Extract the (x, y) coordinate from the center of the cell holding the provided text.  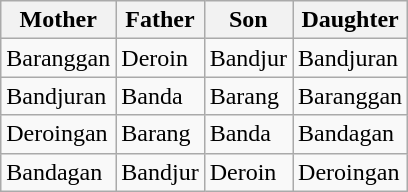
Mother (58, 20)
Son (248, 20)
Daughter (350, 20)
Father (160, 20)
